Output the [x, y] coordinate of the center of the cell containing the given text.  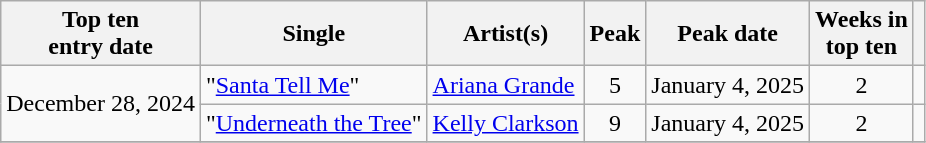
Peak [615, 34]
"Underneath the Tree" [314, 123]
"Santa Tell Me" [314, 85]
5 [615, 85]
Top tenentry date [101, 34]
December 28, 2024 [101, 104]
Ariana Grande [506, 85]
Weeks intop ten [862, 34]
9 [615, 123]
Kelly Clarkson [506, 123]
Single [314, 34]
Peak date [728, 34]
Artist(s) [506, 34]
